Identify which cell holds the provided text, then report its (X, Y) central coordinate. 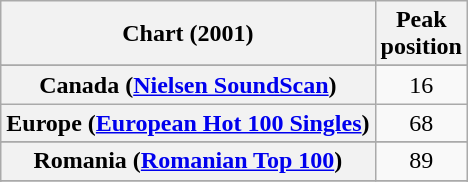
Peakposition (421, 34)
16 (421, 85)
Romania (Romanian Top 100) (188, 161)
Canada (Nielsen SoundScan) (188, 85)
Europe (European Hot 100 Singles) (188, 123)
Chart (2001) (188, 34)
68 (421, 123)
89 (421, 161)
